Output the (X, Y) coordinate of the center of the cell containing the given text.  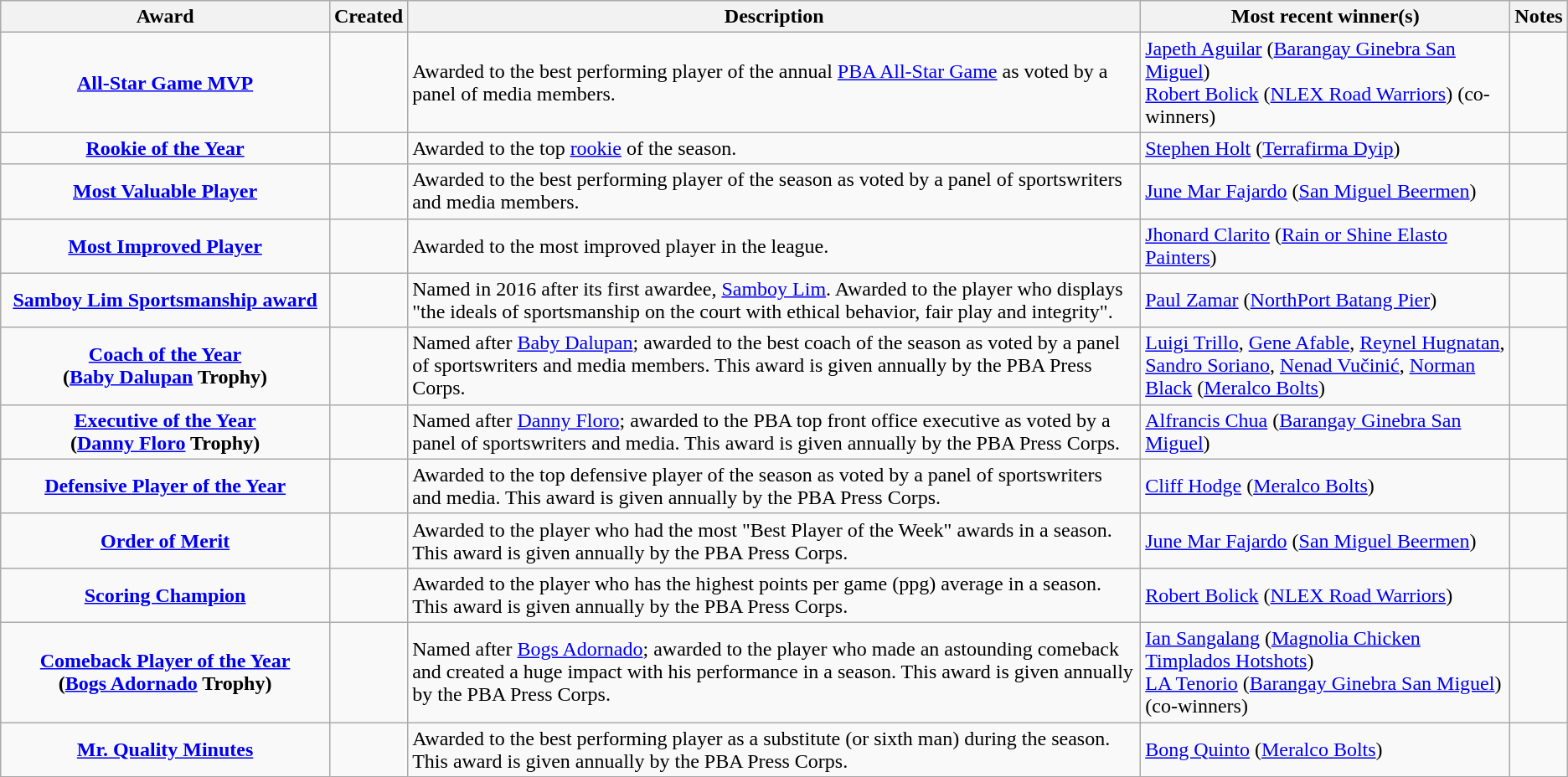
Order of Merit (166, 541)
Paul Zamar (NorthPort Batang Pier) (1325, 300)
Stephen Holt (Terrafirma Dyip) (1325, 148)
Awarded to the most improved player in the league. (774, 246)
Jhonard Clarito (Rain or Shine Elasto Painters) (1325, 246)
Awarded to the best performing player of the season as voted by a panel of sportswriters and media members. (774, 191)
Awarded to the best performing player as a substitute (or sixth man) during the season. This award is given annually by the PBA Press Corps. (774, 749)
Alfrancis Chua (Barangay Ginebra San Miguel) (1325, 432)
Coach of the Year(Baby Dalupan Trophy) (166, 366)
Most Valuable Player (166, 191)
Created (369, 17)
All-Star Game MVP (166, 82)
Robert Bolick (NLEX Road Warriors) (1325, 594)
Cliff Hodge (Meralco Bolts) (1325, 486)
Notes (1539, 17)
Bong Quinto (Meralco Bolts) (1325, 749)
Ian Sangalang (Magnolia Chicken Timplados Hotshots) LA Tenorio (Barangay Ginebra San Miguel) (co-winners) (1325, 672)
Awarded to the player who has the highest points per game (ppg) average in a season. This award is given annually by the PBA Press Corps. (774, 594)
Luigi Trillo, Gene Afable, Reynel Hugnatan, Sandro Soriano, Nenad Vučinić, Norman Black (Meralco Bolts) (1325, 366)
Japeth Aguilar (Barangay Ginebra San Miguel) Robert Bolick (NLEX Road Warriors) (co-winners) (1325, 82)
Award (166, 17)
Scoring Champion (166, 594)
Description (774, 17)
Executive of the Year(Danny Floro Trophy) (166, 432)
Comeback Player of the Year(Bogs Adornado Trophy) (166, 672)
Samboy Lim Sportsmanship award (166, 300)
Most Improved Player (166, 246)
Defensive Player of the Year (166, 486)
Awarded to the top rookie of the season. (774, 148)
Rookie of the Year (166, 148)
Awarded to the best performing player of the annual PBA All-Star Game as voted by a panel of media members. (774, 82)
Mr. Quality Minutes (166, 749)
Most recent winner(s) (1325, 17)
Awarded to the player who had the most "Best Player of the Week" awards in a season. This award is given annually by the PBA Press Corps. (774, 541)
